Search for the cell housing the specified text and yield its [X, Y] center coordinate. 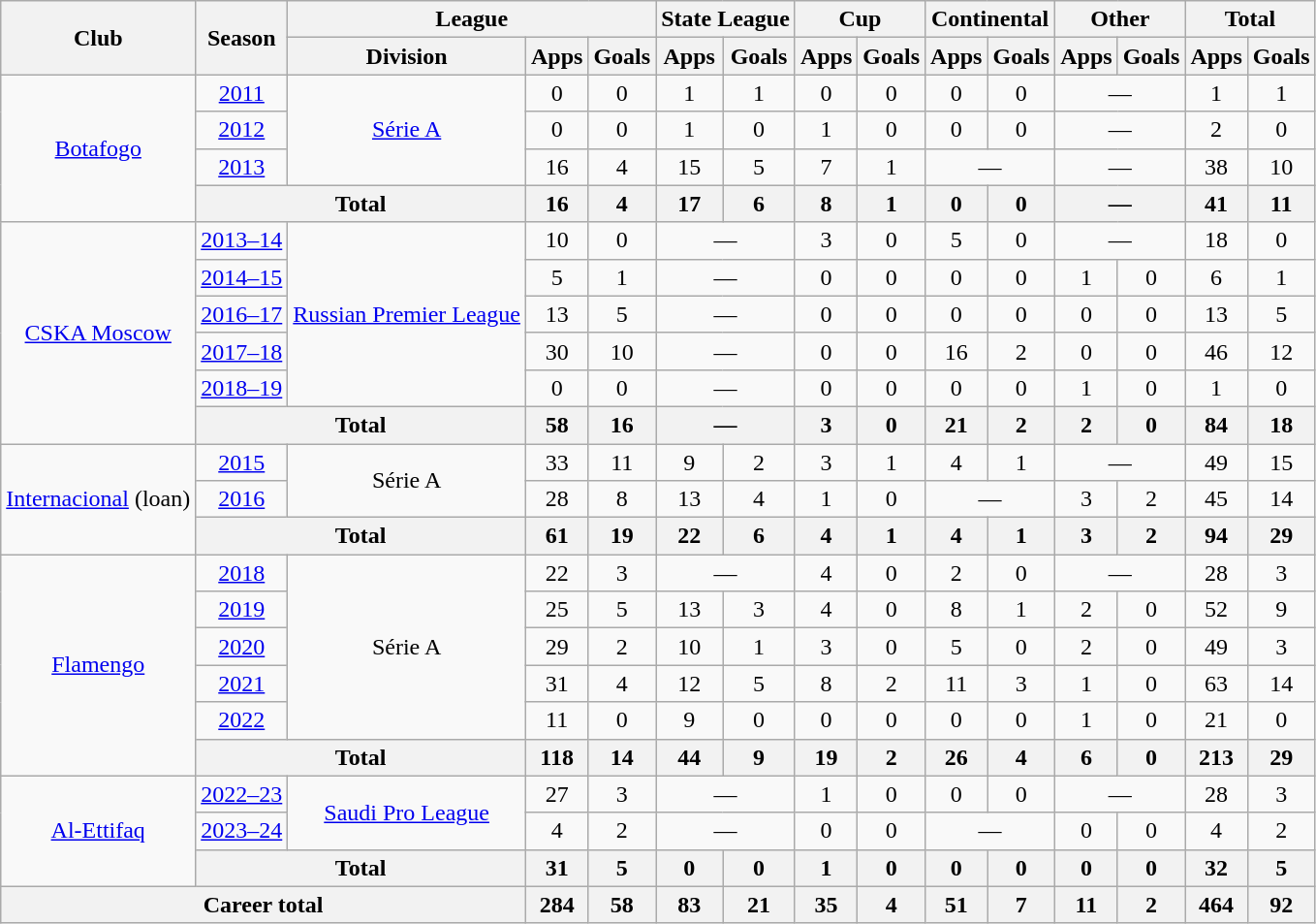
118 [556, 757]
2018 [242, 573]
2013 [242, 167]
84 [1216, 425]
2018–19 [242, 388]
League [472, 19]
State League [726, 19]
83 [690, 905]
63 [1216, 684]
Al-Ettifaq [99, 831]
2021 [242, 684]
32 [1216, 868]
2011 [242, 93]
2016 [242, 499]
33 [556, 462]
Botafogo [99, 148]
Club [99, 38]
284 [556, 905]
Career total [264, 905]
51 [956, 905]
2022–23 [242, 794]
2019 [242, 610]
61 [556, 536]
213 [1216, 757]
2015 [242, 462]
41 [1216, 204]
46 [1216, 351]
Other [1120, 19]
2023–24 [242, 831]
30 [556, 351]
CSKA Moscow [99, 333]
464 [1216, 905]
17 [690, 204]
25 [556, 610]
44 [690, 757]
Russian Premier League [407, 314]
Cup [860, 19]
2017–18 [242, 351]
Continental [990, 19]
94 [1216, 536]
Saudi Pro League [407, 812]
Flamengo [99, 665]
2016–17 [242, 314]
2014–15 [242, 277]
38 [1216, 167]
2022 [242, 720]
26 [956, 757]
Division [407, 56]
2013–14 [242, 240]
27 [556, 794]
92 [1281, 905]
45 [1216, 499]
2020 [242, 647]
35 [826, 905]
Internacional (loan) [99, 499]
Season [242, 38]
52 [1216, 610]
2012 [242, 130]
